Provide the (x, y) coordinate of the cell's center where the given text is located.  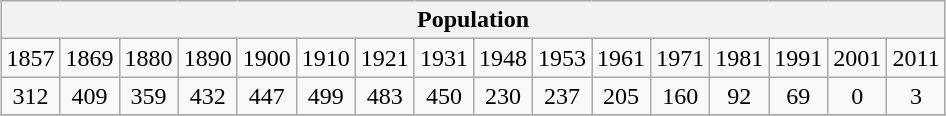
1961 (622, 58)
1971 (680, 58)
Population (473, 20)
447 (266, 96)
499 (326, 96)
2001 (858, 58)
1931 (444, 58)
1869 (90, 58)
432 (208, 96)
1880 (148, 58)
160 (680, 96)
205 (622, 96)
1900 (266, 58)
92 (740, 96)
237 (562, 96)
69 (798, 96)
450 (444, 96)
312 (30, 96)
409 (90, 96)
1890 (208, 58)
1857 (30, 58)
1981 (740, 58)
230 (502, 96)
1991 (798, 58)
483 (384, 96)
3 (916, 96)
1910 (326, 58)
1948 (502, 58)
1921 (384, 58)
2011 (916, 58)
1953 (562, 58)
359 (148, 96)
0 (858, 96)
